Provide the [x, y] coordinate of the cell's center where the given text is located.  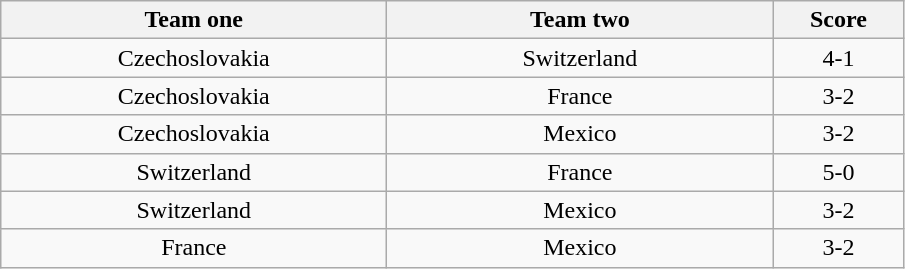
4-1 [838, 58]
Score [838, 20]
5-0 [838, 172]
Team one [194, 20]
Team two [580, 20]
